Return (X, Y) of the center of cell containing provided text 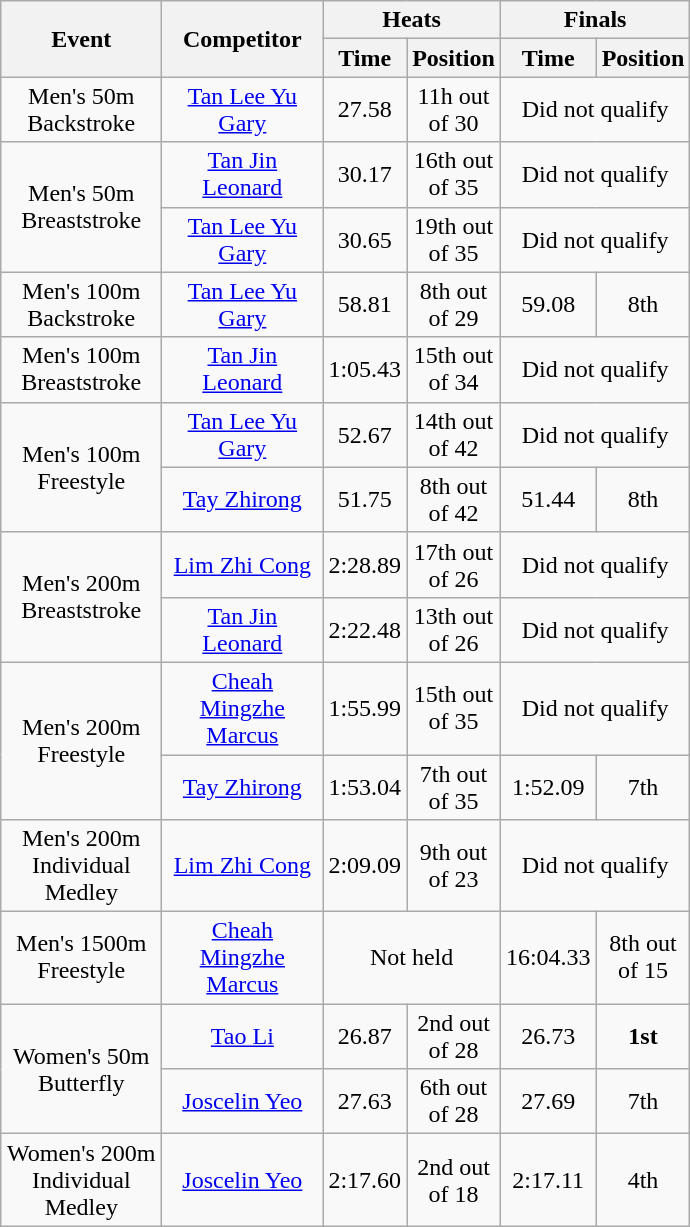
1:55.99 (365, 708)
Event (82, 39)
Men's 200m Freestyle (82, 740)
1:05.43 (365, 370)
27.63 (365, 1102)
26.73 (548, 1036)
Competitor (242, 39)
2:17.11 (548, 1180)
9th out of 23 (454, 866)
2:09.09 (365, 866)
15th out of 34 (454, 370)
Men's 1500m Freestyle (82, 958)
4th (643, 1180)
52.67 (365, 434)
11h out of 30 (454, 110)
27.58 (365, 110)
59.08 (548, 304)
Not held (412, 958)
8th out of 42 (454, 500)
2:22.48 (365, 630)
Men's 200m Individual Medley (82, 866)
1st (643, 1036)
8th out of 29 (454, 304)
16:04.33 (548, 958)
51.75 (365, 500)
Women's 200m Individual Medley (82, 1180)
Heats (412, 20)
8th out of 15 (643, 958)
51.44 (548, 500)
2:17.60 (365, 1180)
15th out of 35 (454, 708)
30.17 (365, 174)
Men's 100m Backstroke (82, 304)
Men's 100m Breaststroke (82, 370)
27.69 (548, 1102)
16th out of 35 (454, 174)
30.65 (365, 240)
17th out of 26 (454, 564)
Tao Li (242, 1036)
13th out of 26 (454, 630)
58.81 (365, 304)
Men's 50m Backstroke (82, 110)
2nd out of 18 (454, 1180)
7th out of 35 (454, 786)
Men's 50m Breaststroke (82, 207)
Men's 100m Freestyle (82, 467)
Women's 50m Butterfly (82, 1069)
19th out of 35 (454, 240)
1:53.04 (365, 786)
1:52.09 (548, 786)
2:28.89 (365, 564)
14th out of 42 (454, 434)
6th out of 28 (454, 1102)
2nd out of 28 (454, 1036)
26.87 (365, 1036)
Men's 200m Breaststroke (82, 597)
Finals (594, 20)
